Locate the cell with the specified text and output its (X, Y) center coordinate. 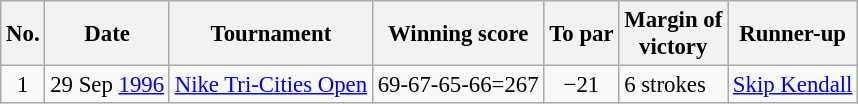
Date (107, 34)
Nike Tri-Cities Open (270, 85)
Winning score (458, 34)
Skip Kendall (793, 85)
Margin ofvictory (674, 34)
No. (23, 34)
Tournament (270, 34)
6 strokes (674, 85)
69-67-65-66=267 (458, 85)
−21 (582, 85)
29 Sep 1996 (107, 85)
Runner-up (793, 34)
1 (23, 85)
To par (582, 34)
